Scan for the cell matching the given text and deliver its [x, y] coordinate at center. 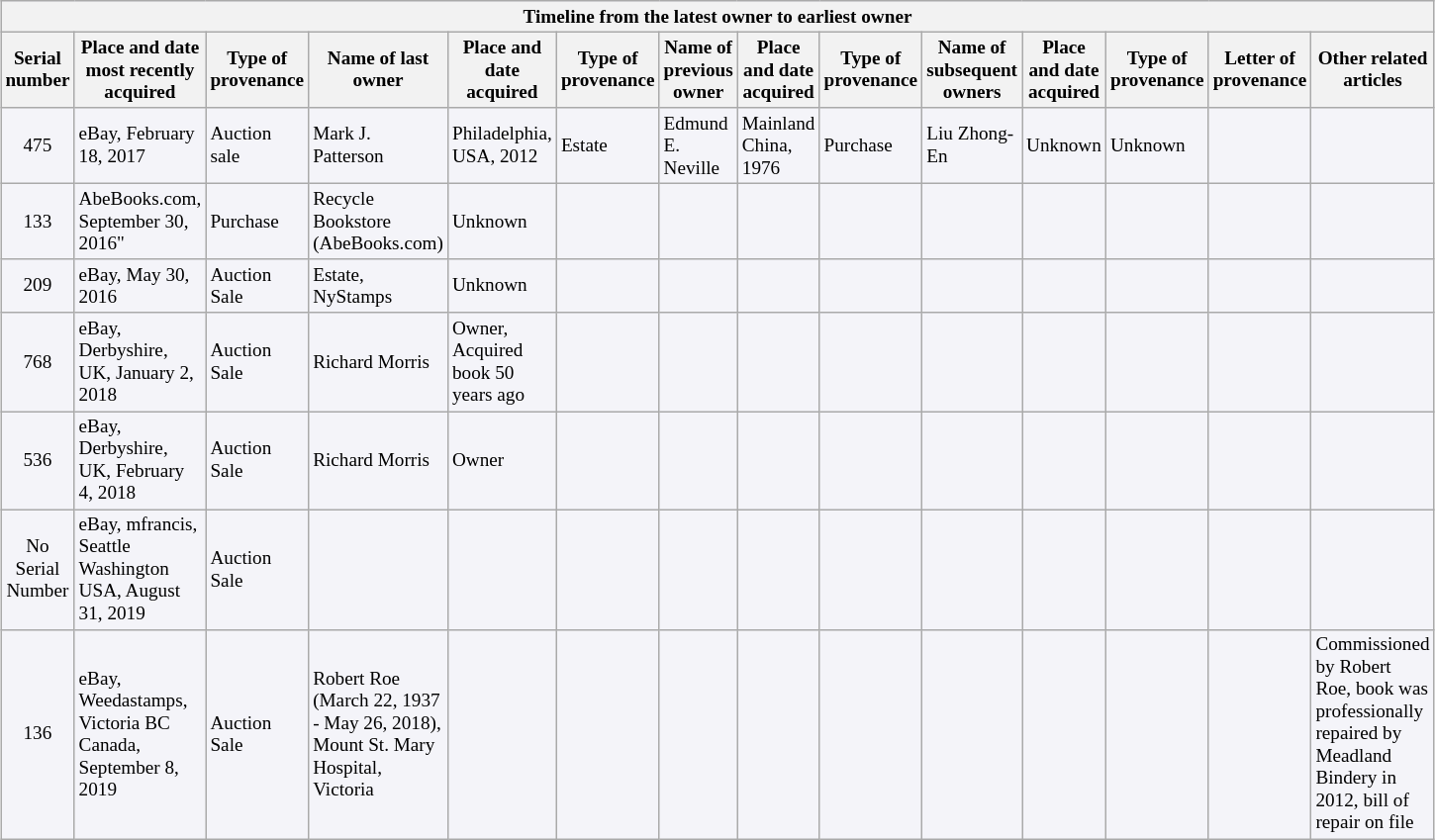
Liu Zhong-En [972, 146]
133 [38, 222]
136 [38, 734]
Name of previous owner [699, 69]
Robert Roe (March 22, 1937 - May 26, 2018), Mount St. Mary Hospital, Victoria [378, 734]
eBay, February 18, 2017 [141, 146]
475 [38, 146]
Mainland China, 1976 [778, 146]
eBay, May 30, 2016 [141, 286]
No Serial Number [38, 570]
536 [38, 461]
Name of last owner [378, 69]
Serial number [38, 69]
Recycle Bookstore (AbeBooks.com) [378, 222]
Estate [608, 146]
Commissioned by Robert Roe, book was professionally repaired by Meadland Bindery in 2012, bill of repair on file [1373, 734]
Timeline from the latest owner to earliest owner [717, 17]
eBay, Weedastamps, Victoria BC Canada, September 8, 2019 [141, 734]
Owner [502, 461]
Name of subsequent owners [972, 69]
Auction sale [257, 146]
Other related articles [1373, 69]
AbeBooks.com, September 30, 2016" [141, 222]
eBay, Derbyshire, UK, February 4, 2018 [141, 461]
Philadelphia, USA, 2012 [502, 146]
768 [38, 362]
Letter of provenance [1260, 69]
Estate, NyStamps [378, 286]
Owner, Acquired book 50 years ago [502, 362]
Mark J. Patterson [378, 146]
Place and date most recently acquired [141, 69]
eBay, Derbyshire, UK, January 2, 2018 [141, 362]
Edmund E. Neville [699, 146]
eBay, mfrancis, Seattle Washington USA, August 31, 2019 [141, 570]
209 [38, 286]
